For the text-containing cell, return its midpoint in [X, Y] coordinate format. 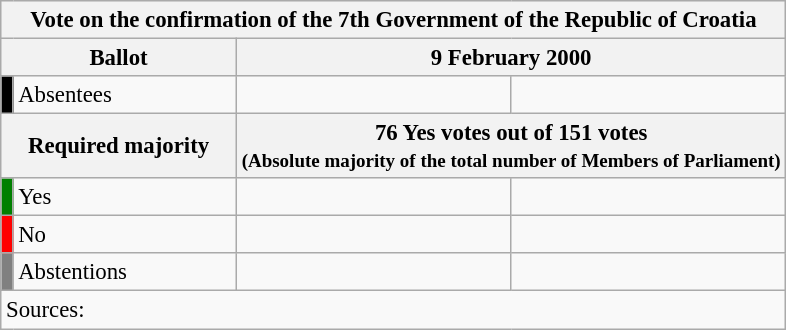
Required majority [119, 146]
Sources: [394, 310]
Abstentions [125, 273]
Ballot [119, 58]
Yes [125, 197]
Vote on the confirmation of the 7th Government of the Republic of Croatia [394, 20]
No [125, 235]
9 February 2000 [511, 58]
76 Yes votes out of 151 votes(Absolute majority of the total number of Members of Parliament) [511, 146]
Absentees [125, 95]
